Provide the [x, y] coordinate of the cell's center where the given text is located.  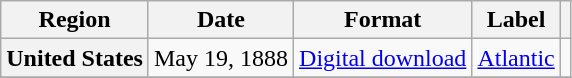
Format [383, 20]
Region [75, 20]
Date [220, 20]
May 19, 1888 [220, 58]
Digital download [383, 58]
United States [75, 58]
Atlantic [516, 58]
Label [516, 20]
